Provide the [X, Y] coordinate of the cell's center where the given text is located.  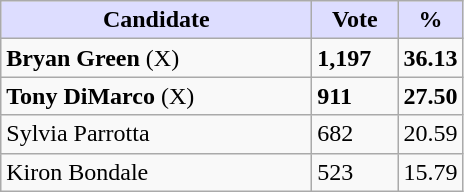
% [430, 20]
15.79 [430, 172]
20.59 [430, 134]
Kiron Bondale [156, 172]
36.13 [430, 58]
911 [355, 96]
Sylvia Parrotta [156, 134]
Tony DiMarco (X) [156, 96]
1,197 [355, 58]
Bryan Green (X) [156, 58]
Vote [355, 20]
682 [355, 134]
Candidate [156, 20]
27.50 [430, 96]
523 [355, 172]
